Identify which cell holds the provided text, then report its [x, y] central coordinate. 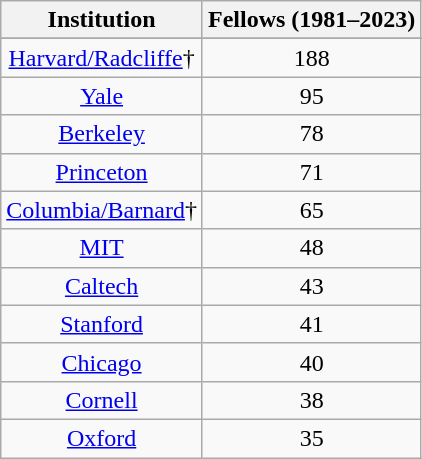
71 [311, 172]
41 [311, 324]
Harvard/Radcliffe† [102, 58]
Princeton [102, 172]
65 [311, 210]
40 [311, 362]
Chicago [102, 362]
Institution [102, 20]
95 [311, 96]
188 [311, 58]
Fellows (1981–2023) [311, 20]
35 [311, 438]
Stanford [102, 324]
Berkeley [102, 134]
MIT [102, 248]
Columbia/Barnard† [102, 210]
Oxford [102, 438]
Caltech [102, 286]
78 [311, 134]
48 [311, 248]
Yale [102, 96]
Cornell [102, 400]
38 [311, 400]
43 [311, 286]
